Capture the cell that displays the provided text and extract its (X, Y) central coordinate. 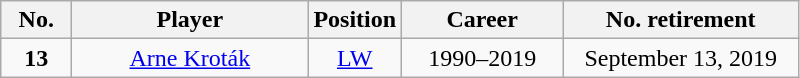
Position (355, 20)
September 13, 2019 (681, 58)
Player (190, 20)
No. (36, 20)
1990–2019 (482, 58)
No. retirement (681, 20)
Arne Kroták (190, 58)
Career (482, 20)
13 (36, 58)
LW (355, 58)
